Determine the (X, Y) coordinate at the center of the cell enclosing the given text.  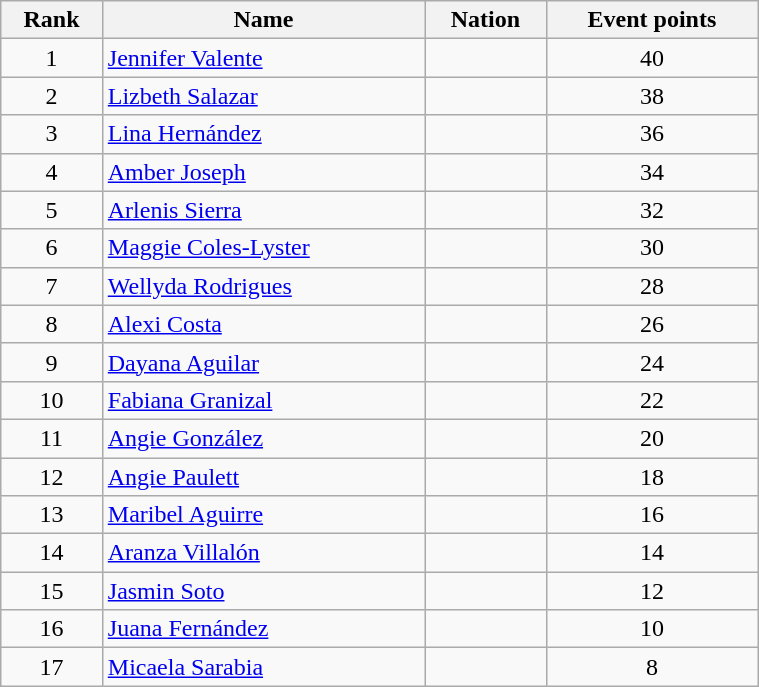
Juana Fernández (263, 629)
Nation (486, 20)
9 (52, 362)
Fabiana Granizal (263, 400)
5 (52, 210)
6 (52, 248)
Amber Joseph (263, 172)
18 (652, 477)
13 (52, 515)
Jasmin Soto (263, 591)
Maribel Aguirre (263, 515)
Wellyda Rodrigues (263, 286)
Dayana Aguilar (263, 362)
Jennifer Valente (263, 58)
17 (52, 667)
32 (652, 210)
2 (52, 96)
Lizbeth Salazar (263, 96)
7 (52, 286)
Micaela Sarabia (263, 667)
28 (652, 286)
11 (52, 438)
36 (652, 134)
Lina Hernández (263, 134)
38 (652, 96)
24 (652, 362)
Rank (52, 20)
Name (263, 20)
15 (52, 591)
22 (652, 400)
20 (652, 438)
Aranza Villalón (263, 553)
Event points (652, 20)
Maggie Coles-Lyster (263, 248)
3 (52, 134)
Alexi Costa (263, 324)
30 (652, 248)
1 (52, 58)
34 (652, 172)
4 (52, 172)
Arlenis Sierra (263, 210)
Angie Paulett (263, 477)
Angie González (263, 438)
26 (652, 324)
40 (652, 58)
